Extract the (x, y) coordinate from the center of the cell holding the provided text.  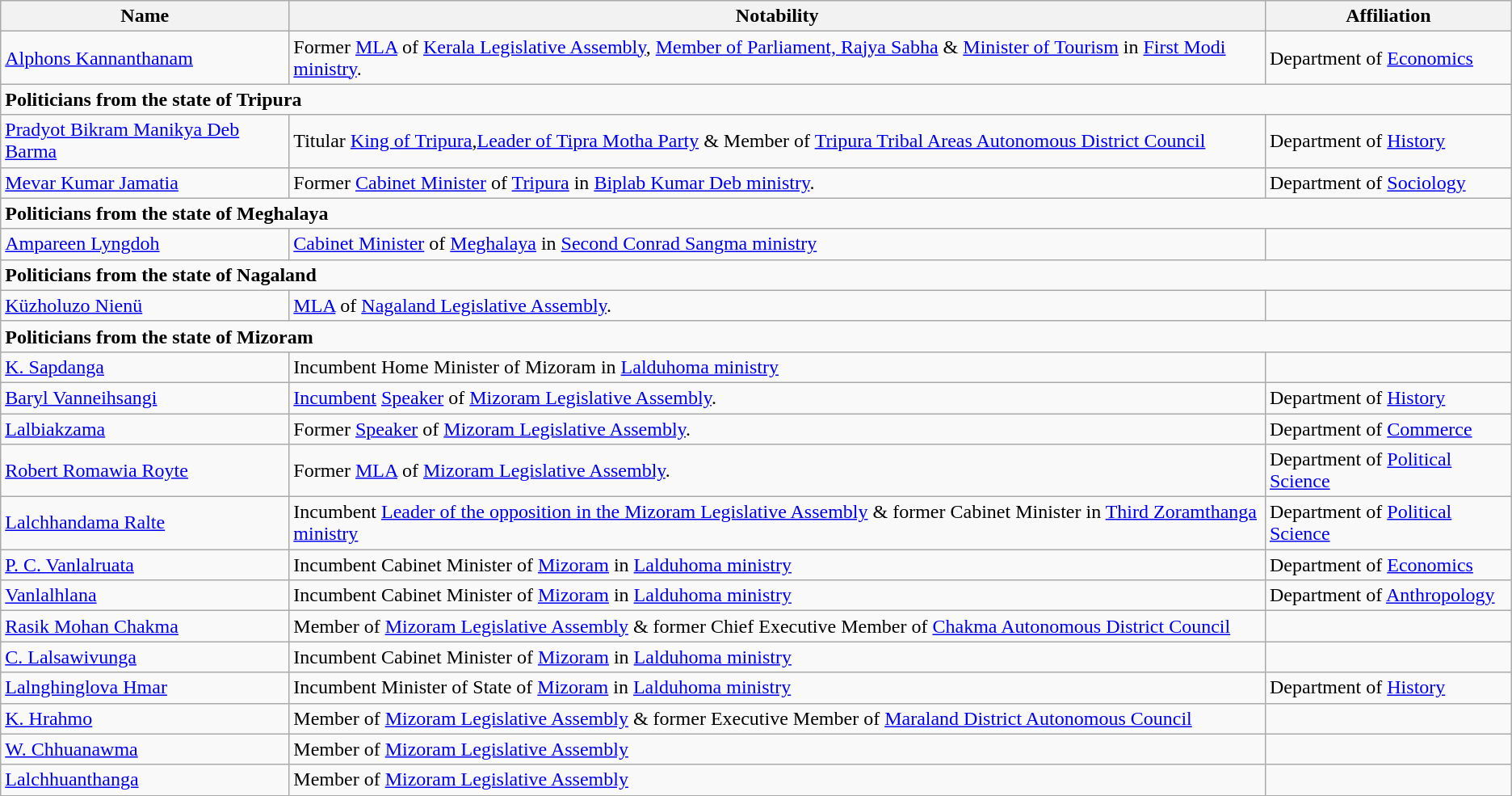
Pradyot Bikram Manikya Deb Barma (145, 141)
Titular King of Tripura,Leader of Tipra Motha Party & Member of Tripura Tribal Areas Autonomous District Council (777, 141)
Incumbent Speaker of Mizoram Legislative Assembly. (777, 398)
Former MLA of Kerala Legislative Assembly, Member of Parliament, Rajya Sabha & Minister of Tourism in First Modi ministry. (777, 58)
Baryl Vanneihsangi (145, 398)
Lalbiakzama (145, 429)
Cabinet Minister of Meghalaya in Second Conrad Sangma ministry (777, 244)
Vanlalhlana (145, 596)
Member of Mizoram Legislative Assembly & former Executive Member of Maraland District Autonomous Council (777, 718)
Politicians from the state of Tripura (756, 99)
Politicians from the state of Meghalaya (756, 213)
Name (145, 16)
Politicians from the state of Mizoram (756, 336)
Lalnghinglova Hmar (145, 688)
K. Sapdanga (145, 367)
MLA of Nagaland Legislative Assembly. (777, 305)
Incumbent Minister of State of Mizoram in Lalduhoma ministry (777, 688)
Incumbent Home Minister of Mizoram in Lalduhoma ministry (777, 367)
P. C. Vanlalruata (145, 565)
Ampareen Lyngdoh (145, 244)
Department of Sociology (1388, 183)
Former Cabinet Minister of Tripura in Biplab Kumar Deb ministry. (777, 183)
Department of Anthropology (1388, 596)
Affiliation (1388, 16)
Department of Commerce (1388, 429)
Rasik Mohan Chakma (145, 626)
Lalchhandama Ralte (145, 524)
Former Speaker of Mizoram Legislative Assembly. (777, 429)
K. Hrahmo (145, 718)
Member of Mizoram Legislative Assembly & former Chief Executive Member of Chakma Autonomous District Council (777, 626)
Mevar Kumar Jamatia (145, 183)
Küzholuzo Nienü (145, 305)
Robert Romawia Royte (145, 470)
Politicians from the state of Nagaland (756, 275)
Former MLA of Mizoram Legislative Assembly. (777, 470)
Notability (777, 16)
Incumbent Leader of the opposition in the Mizoram Legislative Assembly & former Cabinet Minister in Third Zoramthanga ministry (777, 524)
C. Lalsawivunga (145, 657)
Lalchhuanthanga (145, 780)
W. Chhuanawma (145, 749)
Alphons Kannanthanam (145, 58)
